Extract the [X, Y] coordinate from the center of the cell holding the provided text.  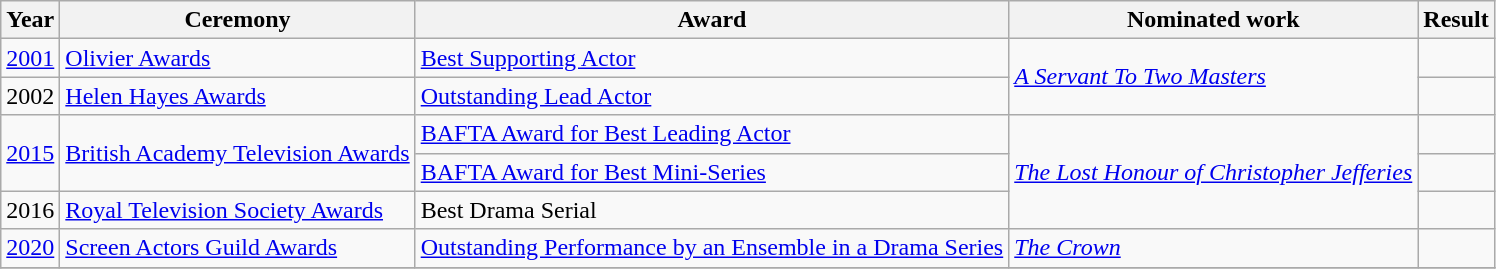
2002 [30, 96]
Outstanding Lead Actor [712, 96]
Nominated work [1214, 20]
Screen Actors Guild Awards [238, 248]
Outstanding Performance by an Ensemble in a Drama Series [712, 248]
Royal Television Society Awards [238, 210]
Result [1456, 20]
2015 [30, 153]
A Servant To Two Masters [1214, 77]
Year [30, 20]
2016 [30, 210]
Best Drama Serial [712, 210]
Award [712, 20]
The Lost Honour of Christopher Jefferies [1214, 172]
2020 [30, 248]
BAFTA Award for Best Leading Actor [712, 134]
Ceremony [238, 20]
2001 [30, 58]
Helen Hayes Awards [238, 96]
British Academy Television Awards [238, 153]
BAFTA Award for Best Mini-Series [712, 172]
Best Supporting Actor [712, 58]
The Crown [1214, 248]
Olivier Awards [238, 58]
